Scan for the cell matching the given text and deliver its (X, Y) coordinate at center. 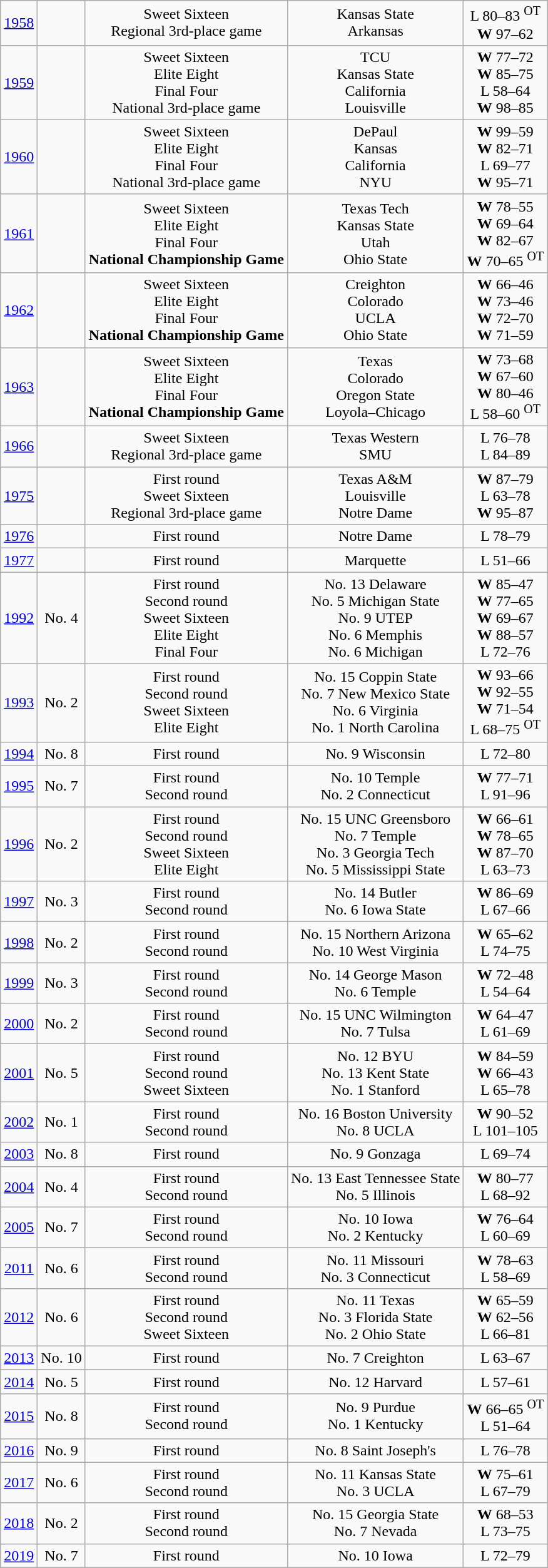
Kansas StateArkansas (375, 23)
1976 (19, 536)
No. 13 DelawareNo. 5 Michigan StateNo. 9 UTEPNo. 6 MemphisNo. 6 Michigan (375, 618)
W 64–47L 61–69 (505, 1024)
2015 (19, 1416)
No. 10 Iowa (375, 1555)
W 72–48L 54–64 (505, 983)
1960 (19, 156)
1966 (19, 447)
2013 (19, 1358)
W 68–53L 73–75 (505, 1524)
L 78–79 (505, 536)
No. 10 TempleNo. 2 Connecticut (375, 786)
1977 (19, 560)
No. 12 BYUNo. 13 Kent StateNo. 1 Stanford (375, 1073)
L 76–78L 84–89 (505, 447)
No. 9 Gonzaga (375, 1154)
W 66–65 OTL 51–64 (505, 1416)
2003 (19, 1154)
No. 9 PurdueNo. 1 Kentucky (375, 1416)
No. 11 MissouriNo. 3 Connecticut (375, 1268)
No. 15 UNC GreensboroNo. 7 TempleNo. 3 Georgia TechNo. 5 Mississippi State (375, 844)
TCUKansas StateCaliforniaLouisville (375, 83)
No. 11 TexasNo. 3 Florida StateNo. 2 Ohio State (375, 1317)
1997 (19, 901)
No. 16 Boston UniversityNo. 8 UCLA (375, 1122)
1999 (19, 983)
W 90–52L 101–105 (505, 1122)
1975 (19, 496)
No. 15 Northern ArizonaNo. 10 West Virginia (375, 943)
1962 (19, 310)
TexasColoradoOregon StateLoyola–Chicago (375, 387)
1958 (19, 23)
No. 1 (61, 1122)
No. 15 UNC WilmingtonNo. 7 Tulsa (375, 1024)
DePaulKansasCaliforniaNYU (375, 156)
2017 (19, 1482)
W 84–59W 66–43L 65–78 (505, 1073)
W 66–61W 78–65W 87–70L 63–73 (505, 844)
No. 15 Coppin StateNo. 7 New Mexico StateNo. 6 VirginiaNo. 1 North Carolina (375, 703)
1963 (19, 387)
W 75–61L 67–79 (505, 1482)
Texas TechKansas StateUtahOhio State (375, 233)
Notre Dame (375, 536)
W 78–63L 58–69 (505, 1268)
1992 (19, 618)
W 87–79L 63–78W 95–87 (505, 496)
W 99–59W 82–71L 69–77W 95–71 (505, 156)
W 93–66W 92–55W 71–54L 68–75 OT (505, 703)
L 63–67 (505, 1358)
No. 12 Harvard (375, 1381)
2018 (19, 1524)
1993 (19, 703)
W 86–69L 67–66 (505, 901)
No. 14 George MasonNo. 6 Temple (375, 983)
No. 10 (61, 1358)
W 66–46W 73–46W 72–70W 71–59 (505, 310)
W 65–62L 74–75 (505, 943)
2000 (19, 1024)
No. 15 Georgia StateNo. 7 Nevada (375, 1524)
L 76–78 (505, 1450)
2002 (19, 1122)
L 51–66 (505, 560)
2012 (19, 1317)
W 76–64L 60–69 (505, 1227)
L 80–83 OTW 97–62 (505, 23)
1959 (19, 83)
L 72–80 (505, 754)
2014 (19, 1381)
1995 (19, 786)
2001 (19, 1073)
1998 (19, 943)
2019 (19, 1555)
2004 (19, 1187)
W 85–47W 77–65W 69–67W 88–57L 72–76 (505, 618)
Marquette (375, 560)
CreightonColoradoUCLAOhio State (375, 310)
No. 11 Kansas StateNo. 3 UCLA (375, 1482)
1994 (19, 754)
No. 10 IowaNo. 2 Kentucky (375, 1227)
W 78–55W 69–64W 82–67W 70–65 OT (505, 233)
W 77–71L 91–96 (505, 786)
L 57–61 (505, 1381)
W 73–68W 67–60W 80–46L 58–60 OT (505, 387)
No. 7 Creighton (375, 1358)
L 69–74 (505, 1154)
W 77–72W 85–75L 58–64W 98–85 (505, 83)
No. 13 East Tennessee StateNo. 5 Illinois (375, 1187)
First roundSweet SixteenRegional 3rd-place game (186, 496)
1961 (19, 233)
First roundSecond roundSweet SixteenElite EightFinal Four (186, 618)
No. 14 ButlerNo. 6 Iowa State (375, 901)
2005 (19, 1227)
2016 (19, 1450)
No. 9 (61, 1450)
No. 8 Saint Joseph's (375, 1450)
W 65–59W 62–56L 66–81 (505, 1317)
2011 (19, 1268)
1996 (19, 844)
No. 9 Wisconsin (375, 754)
Texas WesternSMU (375, 447)
L 72–79 (505, 1555)
W 80–77L 68–92 (505, 1187)
Texas A&MLouisvilleNotre Dame (375, 496)
